Extract the [x, y] coordinate from the center of the cell holding the provided text.  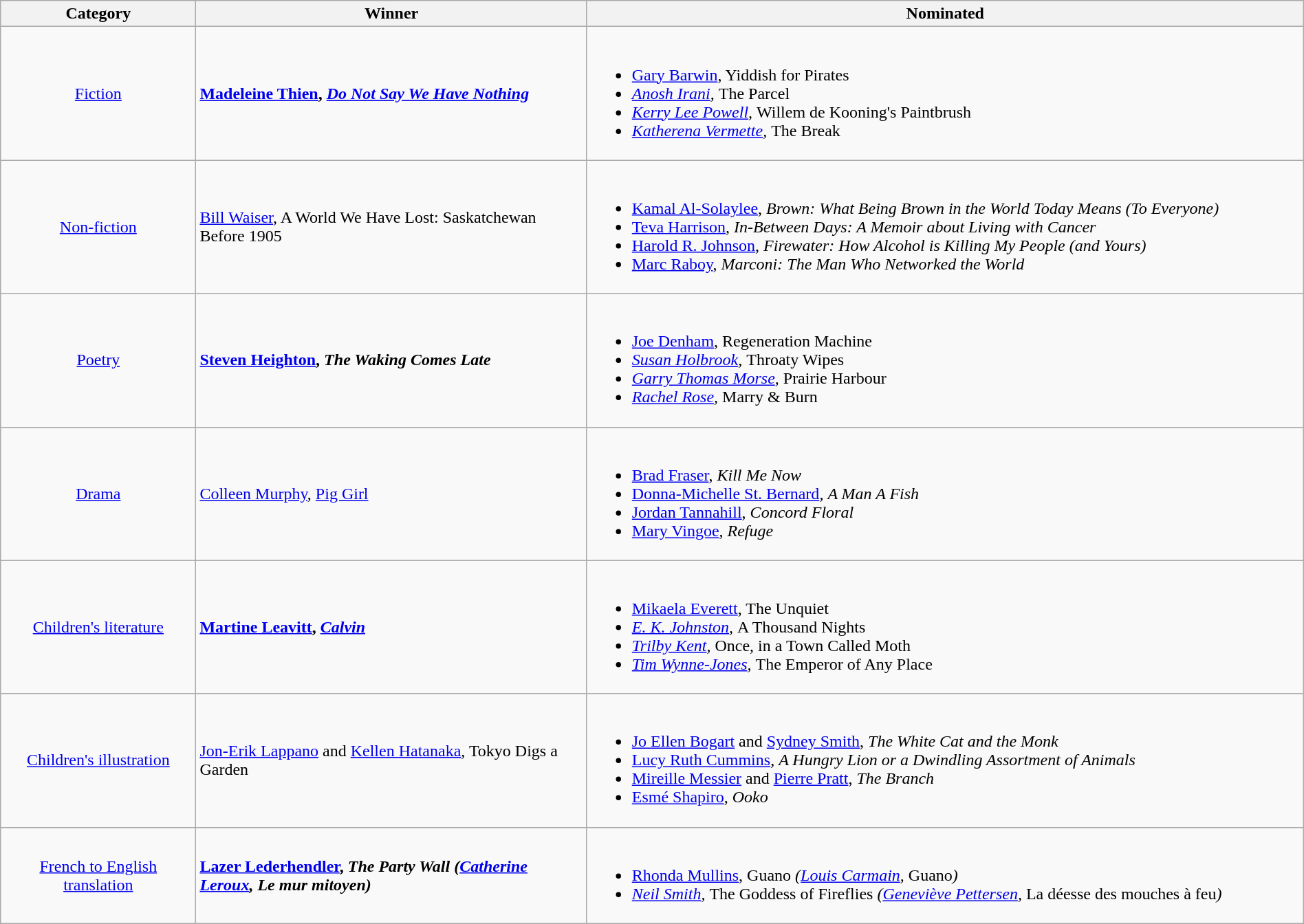
Children's illustration [98, 760]
Martine Leavitt, Calvin [391, 627]
Nominated [945, 14]
Bill Waiser, A World We Have Lost: Saskatchewan Before 1905 [391, 227]
Category [98, 14]
Non-fiction [98, 227]
Joe Denham, Regeneration MachineSusan Holbrook, Throaty WipesGarry Thomas Morse, Prairie HarbourRachel Rose, Marry & Burn [945, 360]
Drama [98, 494]
Steven Heighton, The Waking Comes Late [391, 360]
Colleen Murphy, Pig Girl [391, 494]
Fiction [98, 93]
Winner [391, 14]
Lazer Lederhendler, The Party Wall (Catherine Leroux, Le mur mitoyen) [391, 875]
Madeleine Thien, Do Not Say We Have Nothing [391, 93]
Jon-Erik Lappano and Kellen Hatanaka, Tokyo Digs a Garden [391, 760]
Gary Barwin, Yiddish for PiratesAnosh Irani, The ParcelKerry Lee Powell, Willem de Kooning's PaintbrushKatherena Vermette, The Break [945, 93]
Children's literature [98, 627]
Brad Fraser, Kill Me NowDonna-Michelle St. Bernard, A Man A FishJordan Tannahill, Concord FloralMary Vingoe, Refuge [945, 494]
French to English translation [98, 875]
Rhonda Mullins, Guano (Louis Carmain, Guano)Neil Smith, The Goddess of Fireflies (Geneviève Pettersen, La déesse des mouches à feu) [945, 875]
Mikaela Everett, The UnquietE. K. Johnston, A Thousand NightsTrilby Kent, Once, in a Town Called MothTim Wynne-Jones, The Emperor of Any Place [945, 627]
Poetry [98, 360]
